Extract the (x, y) coordinate from the center of the cell holding the provided text.  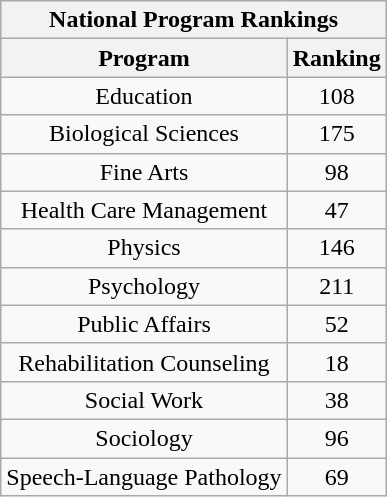
108 (336, 96)
Rehabilitation Counseling (144, 362)
69 (336, 477)
98 (336, 172)
146 (336, 248)
National Program Rankings (194, 20)
Speech-Language Pathology (144, 477)
Education (144, 96)
52 (336, 324)
38 (336, 400)
Fine Arts (144, 172)
Social Work (144, 400)
Physics (144, 248)
Ranking (336, 58)
47 (336, 210)
175 (336, 134)
211 (336, 286)
Public Affairs (144, 324)
Biological Sciences (144, 134)
96 (336, 438)
18 (336, 362)
Program (144, 58)
Health Care Management (144, 210)
Sociology (144, 438)
Psychology (144, 286)
